For the text-containing cell, return its midpoint in [X, Y] coordinate format. 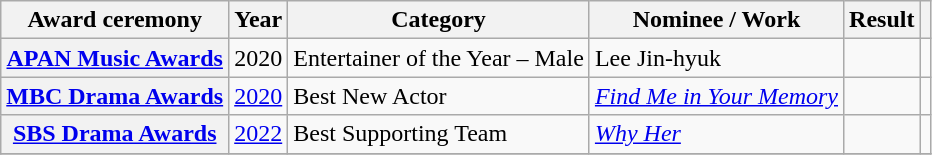
Best New Actor [439, 96]
2022 [258, 134]
Entertainer of the Year – Male [439, 58]
Lee Jin-hyuk [716, 58]
Find Me in Your Memory [716, 96]
Category [439, 20]
Why Her [716, 134]
Year [258, 20]
Best Supporting Team [439, 134]
Award ceremony [115, 20]
SBS Drama Awards [115, 134]
MBC Drama Awards [115, 96]
Result [882, 20]
APAN Music Awards [115, 58]
Nominee / Work [716, 20]
